Pinpoint the cell where the given text exists, returning its [x, y] midpoint coordinate. 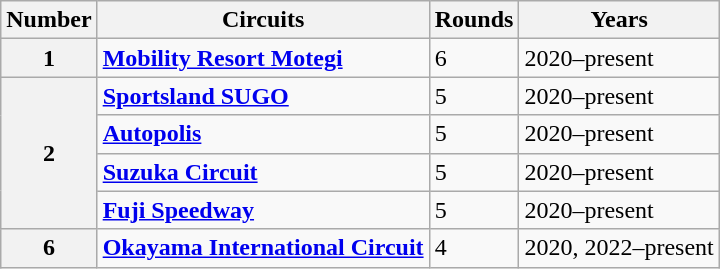
Okayama International Circuit [263, 248]
Circuits [263, 20]
2020, 2022–present [619, 248]
2 [49, 153]
1 [49, 58]
Sportsland SUGO [263, 96]
Autopolis [263, 134]
Mobility Resort Motegi [263, 58]
Fuji Speedway [263, 210]
Number [49, 20]
Years [619, 20]
Rounds [474, 20]
Suzuka Circuit [263, 172]
4 [474, 248]
